Pinpoint the cell where the given text exists, returning its [X, Y] midpoint coordinate. 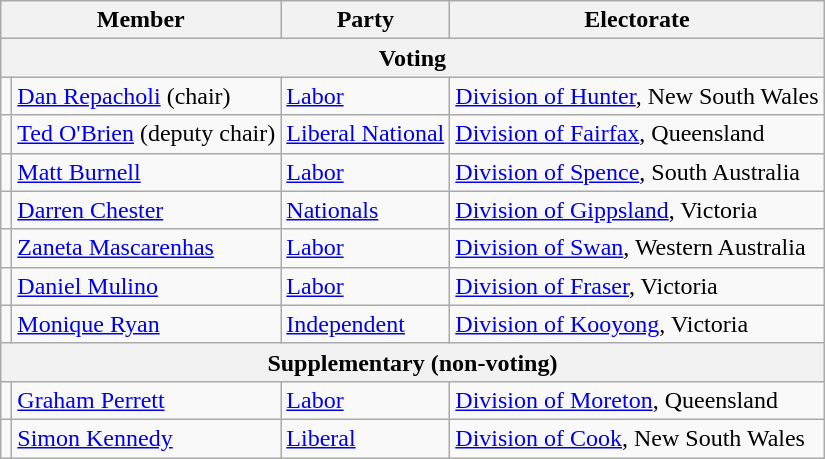
Division of Fairfax, Queensland [637, 134]
Division of Fraser, Victoria [637, 286]
Ted O'Brien (deputy chair) [146, 134]
Liberal [366, 438]
Nationals [366, 210]
Party [366, 20]
Supplementary (non-voting) [412, 362]
Electorate [637, 20]
Simon Kennedy [146, 438]
Division of Kooyong, Victoria [637, 324]
Darren Chester [146, 210]
Graham Perrett [146, 400]
Voting [412, 58]
Monique Ryan [146, 324]
Division of Spence, South Australia [637, 172]
Liberal National [366, 134]
Division of Gippsland, Victoria [637, 210]
Division of Hunter, New South Wales [637, 96]
Member [141, 20]
Dan Repacholi (chair) [146, 96]
Division of Moreton, Queensland [637, 400]
Independent [366, 324]
Division of Cook, New South Wales [637, 438]
Daniel Mulino [146, 286]
Matt Burnell [146, 172]
Division of Swan, Western Australia [637, 248]
Zaneta Mascarenhas [146, 248]
